Scan for the cell matching the given text and deliver its [X, Y] coordinate at center. 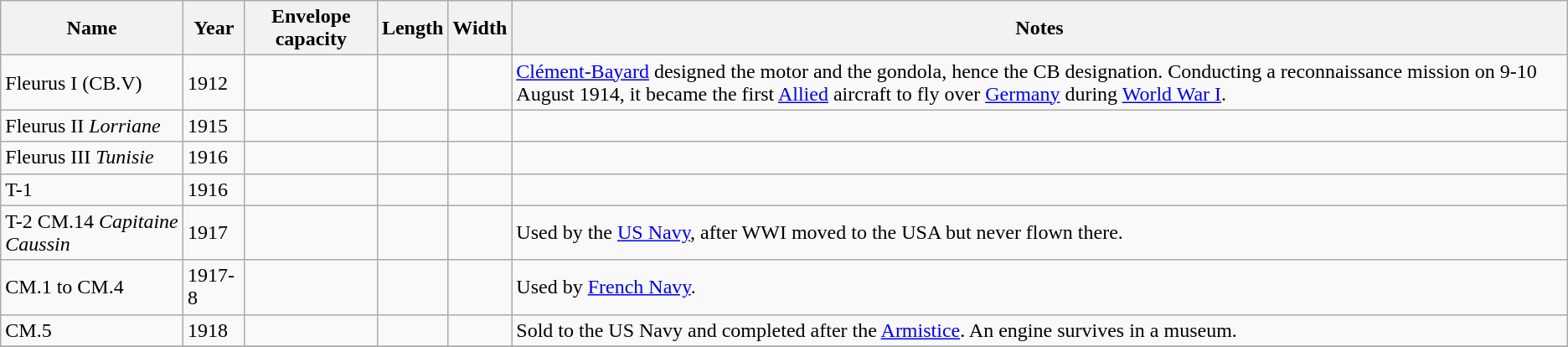
Notes [1039, 28]
T-1 [92, 189]
T-2 CM.14 Capitaine Caussin [92, 233]
Sold to the US Navy and completed after the Armistice. An engine survives in a museum. [1039, 330]
Fleurus III Tunisie [92, 158]
Used by the US Navy, after WWI moved to the USA but never flown there. [1039, 233]
Width [480, 28]
Length [412, 28]
Envelope capacity [311, 28]
1912 [214, 82]
1917 [214, 233]
CM.1 to CM.4 [92, 287]
1915 [214, 126]
Year [214, 28]
CM.5 [92, 330]
Used by French Navy. [1039, 287]
Fleurus I (CB.V) [92, 82]
1918 [214, 330]
Name [92, 28]
1917-8 [214, 287]
Fleurus II Lorriane [92, 126]
